Locate the cell with the specified text and output its [X, Y] center coordinate. 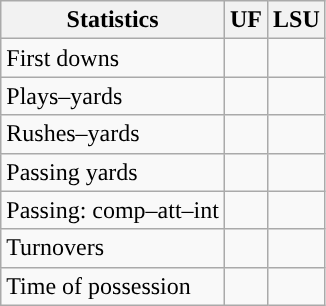
Rushes–yards [113, 134]
Passing yards [113, 172]
Passing: comp–att–int [113, 210]
LSU [297, 20]
Turnovers [113, 248]
First downs [113, 58]
Statistics [113, 20]
UF [246, 20]
Time of possession [113, 286]
Plays–yards [113, 96]
